Search for the cell housing the specified text and yield its [x, y] center coordinate. 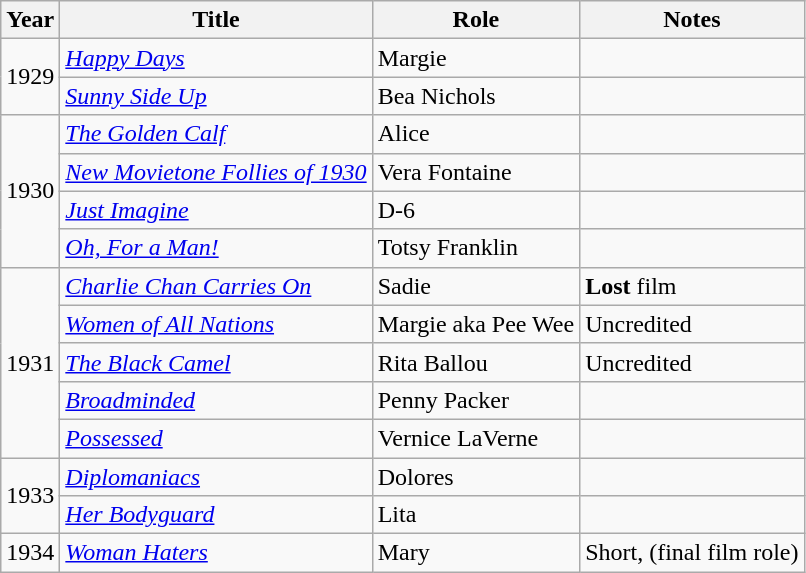
1934 [30, 553]
Title [216, 20]
Charlie Chan Carries On [216, 286]
Broadminded [216, 400]
Notes [692, 20]
Her Bodyguard [216, 515]
Rita Ballou [476, 362]
Woman Haters [216, 553]
Vera Fontaine [476, 172]
Bea Nichols [476, 96]
Oh, For a Man! [216, 248]
Margie aka Pee Wee [476, 324]
The Black Camel [216, 362]
1933 [30, 496]
The Golden Calf [216, 134]
Diplomaniacs [216, 477]
1929 [30, 77]
Vernice LaVerne [476, 438]
1930 [30, 191]
Dolores [476, 477]
Year [30, 20]
Penny Packer [476, 400]
Sadie [476, 286]
Margie [476, 58]
Just Imagine [216, 210]
Sunny Side Up [216, 96]
Happy Days [216, 58]
Women of All Nations [216, 324]
Alice [476, 134]
Lost film [692, 286]
New Movietone Follies of 1930 [216, 172]
Possessed [216, 438]
D-6 [476, 210]
Totsy Franklin [476, 248]
Mary [476, 553]
Role [476, 20]
1931 [30, 362]
Short, (final film role) [692, 553]
Lita [476, 515]
